From the cell containing the given text, extract its center point as [x, y] coordinate. 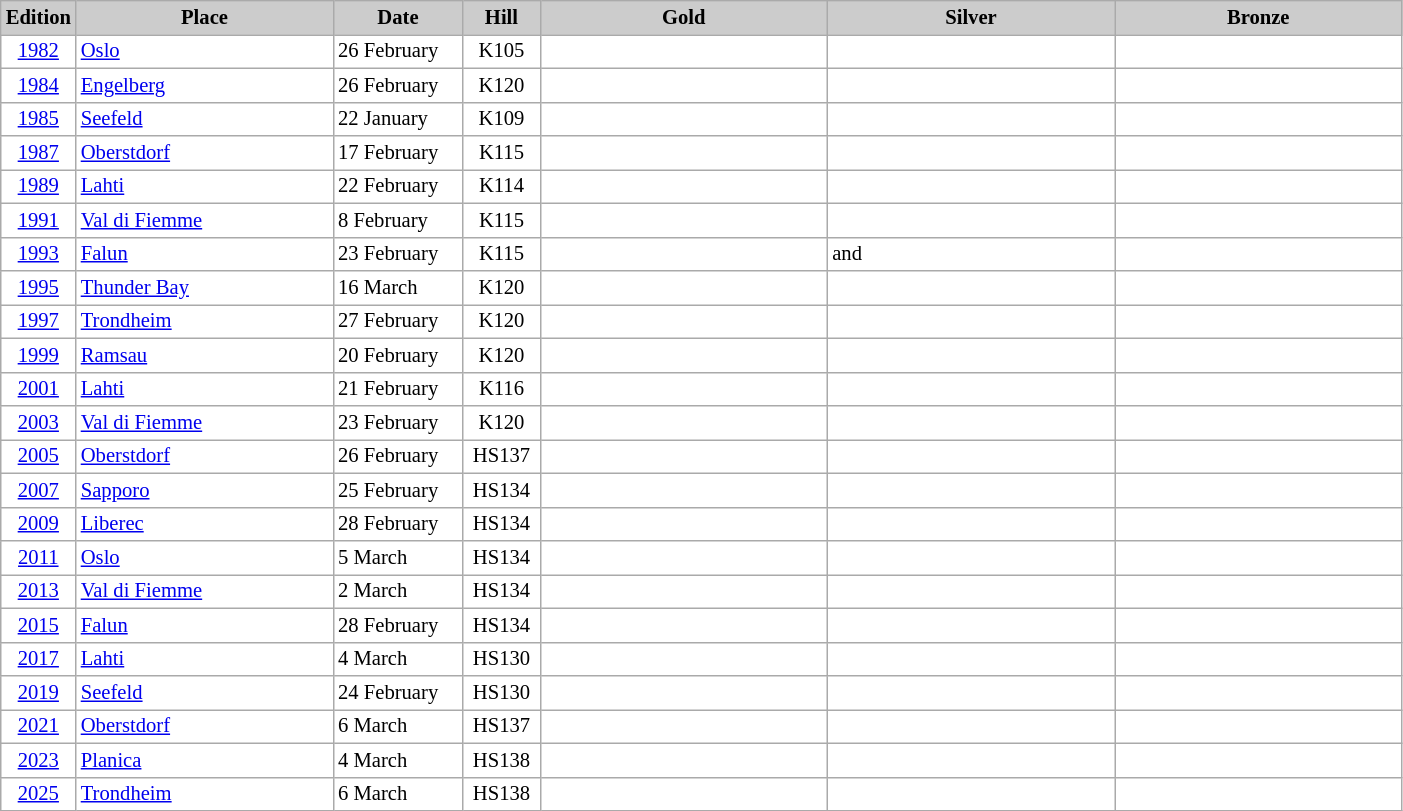
2009 [38, 524]
25 February [398, 490]
Planica [204, 760]
2013 [38, 591]
Sapporo [204, 490]
Edition [38, 17]
8 February [398, 220]
2 March [398, 591]
Ramsau [204, 355]
5 March [398, 557]
Silver [970, 17]
22 February [398, 186]
2011 [38, 557]
K116 [502, 389]
Bronze [1258, 17]
24 February [398, 693]
2005 [38, 456]
2023 [38, 760]
27 February [398, 321]
Date [398, 17]
2025 [38, 794]
and [970, 254]
2021 [38, 726]
1985 [38, 119]
2001 [38, 389]
16 March [398, 287]
1991 [38, 220]
1982 [38, 51]
Thunder Bay [204, 287]
1989 [38, 186]
Liberec [204, 524]
2019 [38, 693]
Engelberg [204, 85]
17 February [398, 153]
22 January [398, 119]
2017 [38, 659]
1984 [38, 85]
20 February [398, 355]
2003 [38, 423]
1999 [38, 355]
K109 [502, 119]
2007 [38, 490]
Hill [502, 17]
1987 [38, 153]
2015 [38, 625]
K105 [502, 51]
Gold [684, 17]
1997 [38, 321]
K114 [502, 186]
Place [204, 17]
1995 [38, 287]
21 February [398, 389]
1993 [38, 254]
